Scan for the cell matching the given text and deliver its (x, y) coordinate at center. 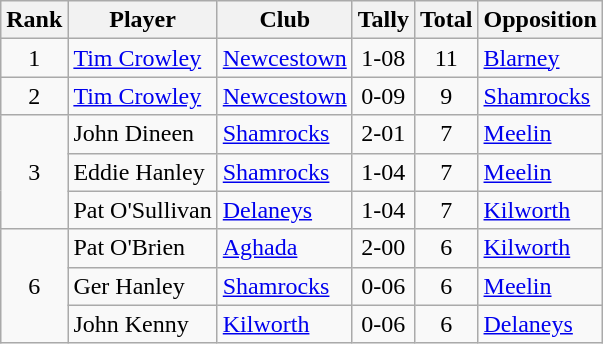
11 (446, 58)
Club (284, 20)
0-09 (383, 96)
Blarney (540, 58)
Eddie Hanley (142, 172)
Rank (34, 20)
Pat O'Sullivan (142, 210)
Ger Hanley (142, 286)
Tally (383, 20)
9 (446, 96)
1-08 (383, 58)
John Dineen (142, 134)
Pat O'Brien (142, 248)
2-00 (383, 248)
1 (34, 58)
Aghada (284, 248)
John Kenny (142, 324)
Player (142, 20)
3 (34, 172)
Total (446, 20)
Opposition (540, 20)
2-01 (383, 134)
2 (34, 96)
